Determine the [x, y] coordinate at the center of the cell enclosing the given text.  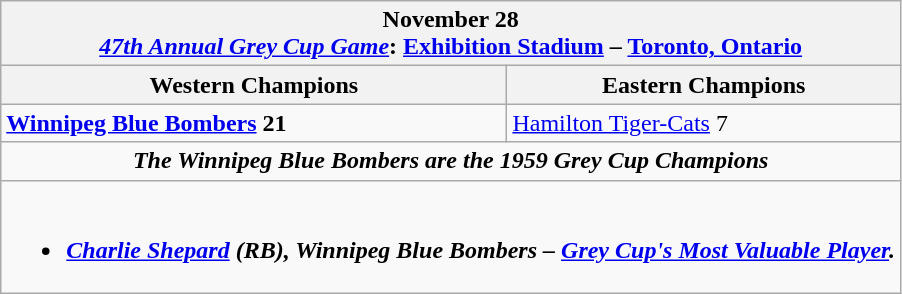
November 2847th Annual Grey Cup Game: Exhibition Stadium – Toronto, Ontario [451, 34]
Charlie Shepard (RB), Winnipeg Blue Bombers – Grey Cup's Most Valuable Player. [451, 236]
Hamilton Tiger-Cats 7 [704, 123]
Eastern Champions [704, 85]
The Winnipeg Blue Bombers are the 1959 Grey Cup Champions [451, 161]
Western Champions [254, 85]
Winnipeg Blue Bombers 21 [254, 123]
